Scan for the cell matching the given text and deliver its [x, y] coordinate at center. 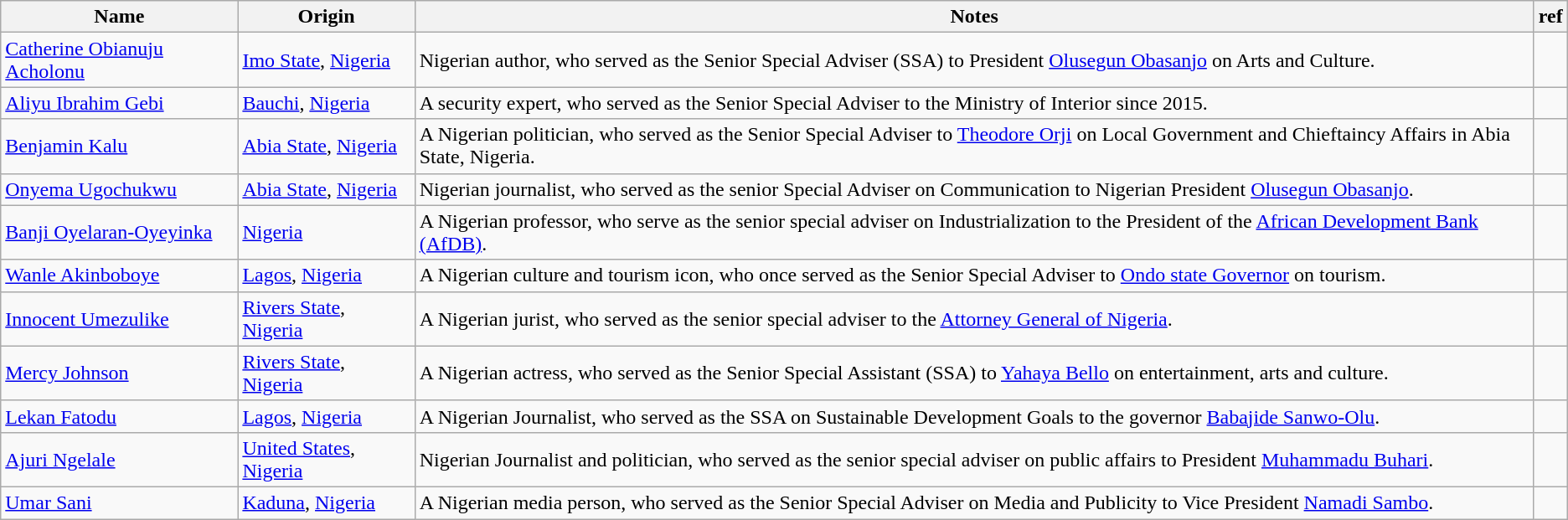
Nigerian Journalist and politician, who served as the senior special adviser on public affairs to President Muhammadu Buhari. [974, 459]
A Nigerian media person, who served as the Senior Special Adviser on Media and Publicity to Vice President Namadi Sambo. [974, 502]
A Nigerian jurist, who served as the senior special adviser to the Attorney General of Nigeria. [974, 318]
Nigeria [327, 233]
A Nigerian Journalist, who served as the SSA on Sustainable Development Goals to the governor Babajide Sanwo-Olu. [974, 416]
A security expert, who served as the Senior Special Adviser to the Ministry of Interior since 2015. [974, 103]
Innocent Umezulike [119, 318]
Catherine Obianuju Acholonu [119, 60]
Banji Oyelaran-Oyeyinka [119, 233]
Aliyu Ibrahim Gebi [119, 103]
Lekan Fatodu [119, 416]
Kaduna, Nigeria [327, 502]
Onyema Ugochukwu [119, 189]
Benjamin Kalu [119, 146]
Origin [327, 17]
Notes [974, 17]
A Nigerian professor, who serve as the senior special adviser on Industrialization to the President of the African Development Bank (AfDB). [974, 233]
A Nigerian politician, who served as the Senior Special Adviser to Theodore Orji on Local Government and Chieftaincy Affairs in Abia State, Nigeria. [974, 146]
A Nigerian culture and tourism icon, who once served as the Senior Special Adviser to Ondo state Governor on tourism. [974, 275]
A Nigerian actress, who served as the Senior Special Assistant (SSA) to Yahaya Bello on entertainment, arts and culture. [974, 373]
United States, Nigeria [327, 459]
Ajuri Ngelale [119, 459]
Bauchi, Nigeria [327, 103]
Umar Sani [119, 502]
Name [119, 17]
Imo State, Nigeria [327, 60]
Wanle Akinboboye [119, 275]
ref [1550, 17]
Nigerian journalist, who served as the senior Special Adviser on Communication to Nigerian President Olusegun Obasanjo. [974, 189]
Nigerian author, who served as the Senior Special Adviser (SSA) to President Olusegun Obasanjo on Arts and Culture. [974, 60]
Mercy Johnson [119, 373]
